Return the [x, y] coordinate for the center point of the cell that contains the specified text.  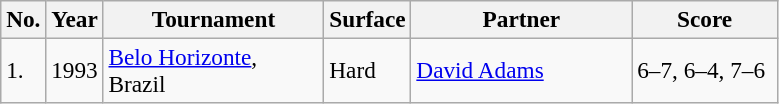
1. [24, 70]
Year [74, 19]
Partner [522, 19]
6–7, 6–4, 7–6 [705, 70]
1993 [74, 70]
Score [705, 19]
David Adams [522, 70]
Hard [368, 70]
Tournament [214, 19]
Belo Horizonte, Brazil [214, 70]
Surface [368, 19]
No. [24, 19]
